From the cell containing the given text, extract its center point as (x, y) coordinate. 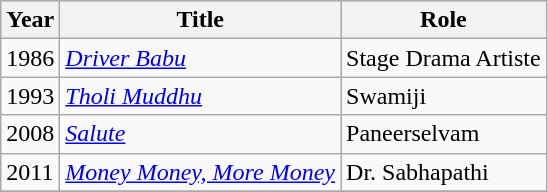
Dr. Sabhapathi (444, 172)
1986 (30, 58)
Swamiji (444, 96)
Money Money, More Money (200, 172)
Tholi Muddhu (200, 96)
Stage Drama Artiste (444, 58)
Role (444, 20)
Paneerselvam (444, 134)
Year (30, 20)
Salute (200, 134)
2008 (30, 134)
Driver Babu (200, 58)
2011 (30, 172)
1993 (30, 96)
Title (200, 20)
